Scan for the cell matching the given text and deliver its (X, Y) coordinate at center. 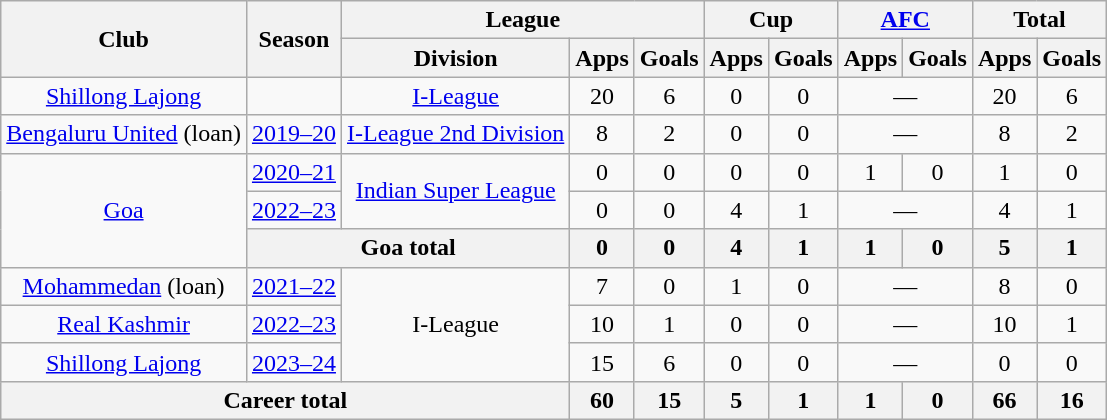
7 (602, 286)
2021–22 (294, 286)
2020–21 (294, 172)
Real Kashmir (124, 324)
Mohammedan (loan) (124, 286)
Division (455, 58)
Cup (771, 20)
16 (1072, 400)
I-League 2nd Division (455, 134)
Club (124, 39)
2023–24 (294, 362)
Season (294, 39)
League (522, 20)
Career total (286, 400)
Total (1039, 20)
60 (602, 400)
Indian Super League (455, 191)
2019–20 (294, 134)
AFC (905, 20)
66 (1004, 400)
Goa (124, 210)
Bengaluru United (loan) (124, 134)
Goa total (408, 248)
